Search for the cell housing the specified text and yield its [X, Y] center coordinate. 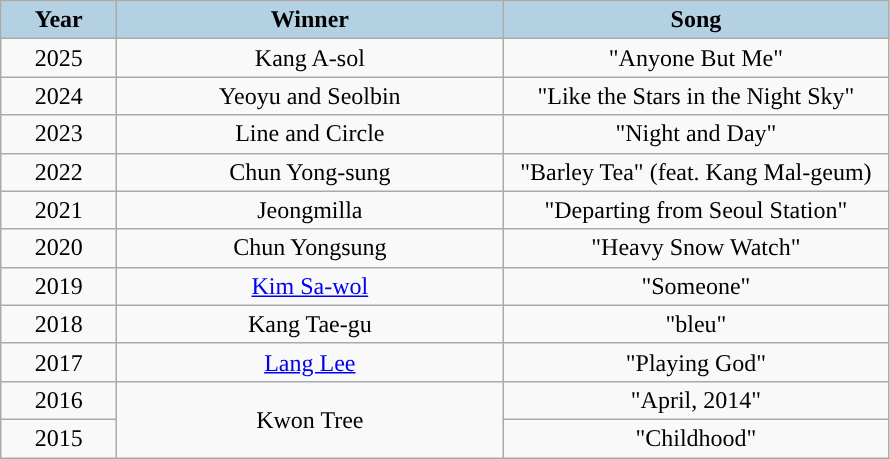
"Night and Day" [696, 134]
Kang A-sol [310, 58]
2024 [59, 96]
2019 [59, 286]
"Heavy Snow Watch" [696, 248]
Kwon Tree [310, 419]
2021 [59, 210]
"Barley Tea" (feat. Kang Mal-geum) [696, 172]
Year [59, 20]
"Anyone But Me" [696, 58]
2015 [59, 438]
"Playing God" [696, 362]
"Like the Stars in the Night Sky" [696, 96]
"Someone" [696, 286]
2022 [59, 172]
"Departing from Seoul Station" [696, 210]
Jeongmilla [310, 210]
Kim Sa-wol [310, 286]
Song [696, 20]
"April, 2014" [696, 400]
Chun Yong-sung [310, 172]
Winner [310, 20]
2017 [59, 362]
2016 [59, 400]
Lang Lee [310, 362]
Yeoyu and Seolbin [310, 96]
"bleu" [696, 324]
"Childhood" [696, 438]
2023 [59, 134]
Chun Yongsung [310, 248]
2025 [59, 58]
2020 [59, 248]
2018 [59, 324]
Kang Tae-gu [310, 324]
Line and Circle [310, 134]
